Search for the cell housing the specified text and yield its [X, Y] center coordinate. 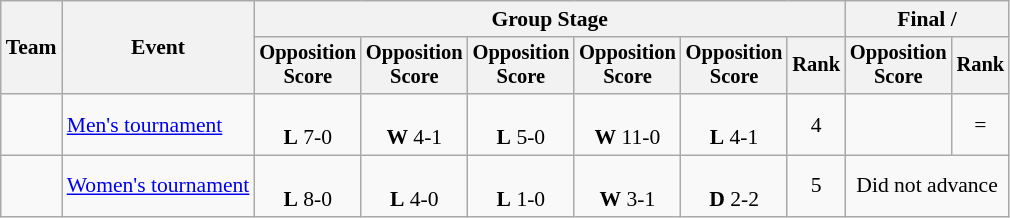
Event [158, 48]
Did not advance [927, 186]
W 3-1 [628, 186]
Men's tournament [158, 124]
Final / [927, 19]
W 11-0 [628, 124]
L 1-0 [522, 186]
L 4-0 [414, 186]
= [981, 124]
L 7-0 [308, 124]
4 [816, 124]
L 8-0 [308, 186]
L 4-1 [734, 124]
Group Stage [550, 19]
W 4-1 [414, 124]
5 [816, 186]
L 5-0 [522, 124]
D 2-2 [734, 186]
Team [32, 48]
Women's tournament [158, 186]
